Capture the cell that displays the provided text and extract its [x, y] central coordinate. 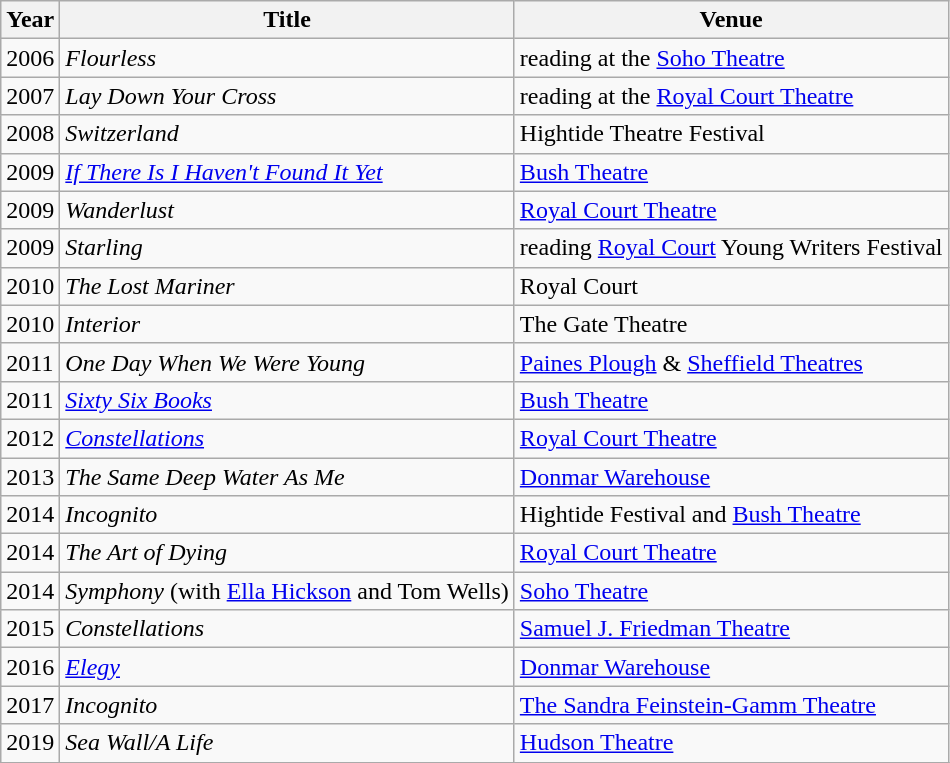
2007 [30, 96]
Elegy [288, 667]
The Gate Theatre [731, 324]
Starling [288, 248]
Title [288, 20]
Royal Court [731, 286]
The Art of Dying [288, 553]
2019 [30, 743]
Samuel J. Friedman Theatre [731, 629]
reading at the Royal Court Theatre [731, 96]
reading Royal Court Young Writers Festival [731, 248]
Hudson Theatre [731, 743]
Sea Wall/A Life [288, 743]
Interior [288, 324]
Hightide Theatre Festival [731, 134]
The Same Deep Water As Me [288, 477]
Soho Theatre [731, 591]
Switzerland [288, 134]
Wanderlust [288, 210]
2017 [30, 705]
Venue [731, 20]
2013 [30, 477]
2008 [30, 134]
Year [30, 20]
Symphony (with Ella Hickson and Tom Wells) [288, 591]
Hightide Festival and Bush Theatre [731, 515]
Paines Plough & Sheffield Theatres [731, 362]
Sixty Six Books [288, 400]
The Sandra Feinstein-Gamm Theatre [731, 705]
If There Is I Haven't Found It Yet [288, 172]
Flourless [288, 58]
2015 [30, 629]
The Lost Mariner [288, 286]
One Day When We Were Young [288, 362]
2006 [30, 58]
2016 [30, 667]
reading at the Soho Theatre [731, 58]
2012 [30, 438]
Lay Down Your Cross [288, 96]
